From the cell containing the given text, extract its center point as (X, Y) coordinate. 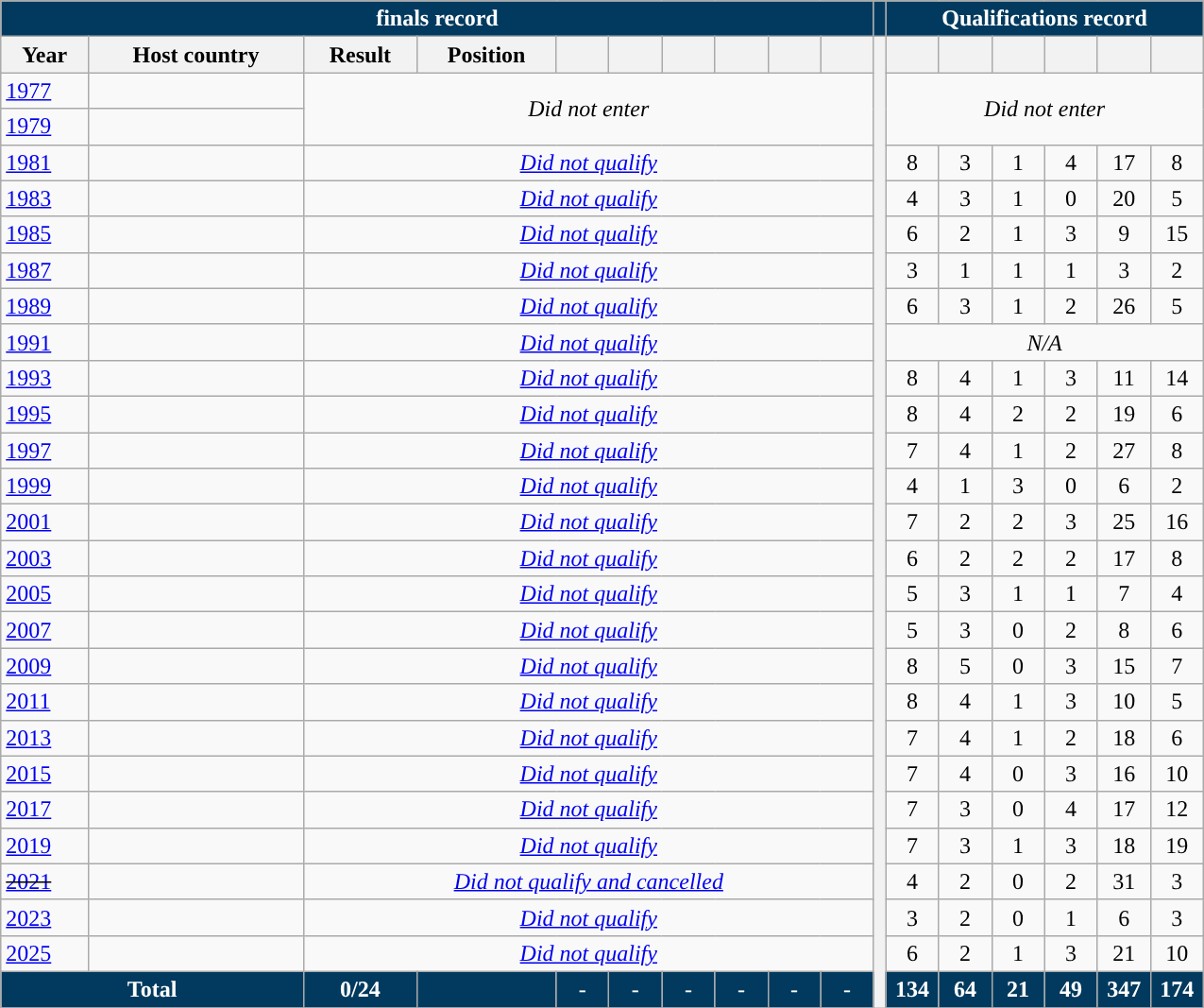
2025 (45, 953)
347 (1124, 989)
0/24 (360, 989)
1991 (45, 342)
2021 (45, 881)
174 (1177, 989)
Did not qualify and cancelled (588, 881)
finals record (437, 19)
2013 (45, 738)
Result (360, 55)
64 (965, 989)
Qualifications record (1044, 19)
14 (1177, 378)
1979 (45, 127)
2017 (45, 810)
1997 (45, 451)
2009 (45, 666)
2019 (45, 846)
2005 (45, 594)
Host country (196, 55)
2003 (45, 558)
2007 (45, 630)
1977 (45, 91)
134 (912, 989)
9 (1124, 234)
1985 (45, 234)
1993 (45, 378)
11 (1124, 378)
2001 (45, 522)
31 (1124, 881)
1981 (45, 162)
1995 (45, 414)
Position (485, 55)
N/A (1044, 342)
1989 (45, 306)
Total (153, 989)
1987 (45, 270)
49 (1071, 989)
12 (1177, 810)
27 (1124, 451)
1999 (45, 487)
26 (1124, 306)
2015 (45, 774)
25 (1124, 522)
20 (1124, 198)
Year (45, 55)
1983 (45, 198)
2011 (45, 702)
2023 (45, 917)
